From the cell containing the given text, extract its center point as [X, Y] coordinate. 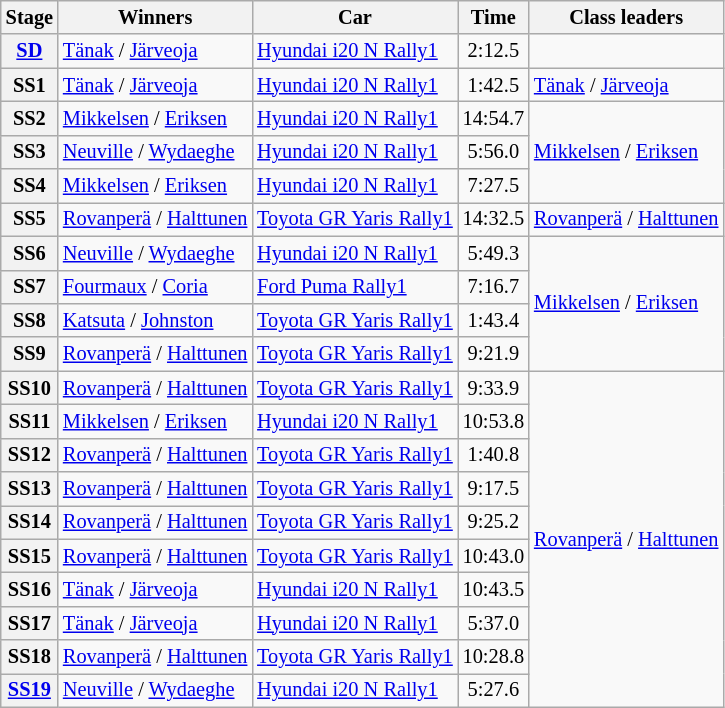
1:43.4 [494, 320]
5:27.6 [494, 690]
7:27.5 [494, 186]
9:33.9 [494, 388]
5:49.3 [494, 253]
SS17 [30, 623]
Time [494, 17]
14:54.7 [494, 118]
SS4 [30, 186]
Car [354, 17]
SS1 [30, 85]
SS9 [30, 354]
SD [30, 51]
SS16 [30, 589]
SS13 [30, 489]
10:53.8 [494, 421]
7:16.7 [494, 287]
SS3 [30, 152]
14:32.5 [494, 219]
1:42.5 [494, 85]
SS19 [30, 690]
SS7 [30, 287]
5:56.0 [494, 152]
Katsuta / Johnston [155, 320]
SS8 [30, 320]
Ford Puma Rally1 [354, 287]
9:25.2 [494, 522]
Fourmaux / Coria [155, 287]
SS15 [30, 556]
10:28.8 [494, 657]
SS5 [30, 219]
10:43.0 [494, 556]
SS11 [30, 421]
5:37.0 [494, 623]
Class leaders [626, 17]
SS18 [30, 657]
SS2 [30, 118]
SS10 [30, 388]
SS14 [30, 522]
Winners [155, 17]
2:12.5 [494, 51]
SS12 [30, 455]
9:17.5 [494, 489]
9:21.9 [494, 354]
Stage [30, 17]
10:43.5 [494, 589]
SS6 [30, 253]
1:40.8 [494, 455]
